Find where the given text appears and provide that cell's center as [x, y] coordinate. 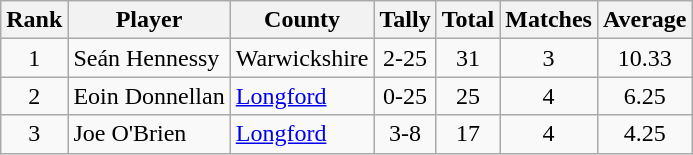
Eoin Donnellan [149, 96]
1 [34, 58]
Warwickshire [302, 58]
2-25 [405, 58]
Average [644, 20]
6.25 [644, 96]
3-8 [405, 134]
Total [468, 20]
Matches [549, 20]
2 [34, 96]
0-25 [405, 96]
Joe O'Brien [149, 134]
4.25 [644, 134]
Seán Hennessy [149, 58]
31 [468, 58]
Rank [34, 20]
25 [468, 96]
17 [468, 134]
10.33 [644, 58]
Tally [405, 20]
County [302, 20]
Player [149, 20]
